Locate the cell with the specified text and output its [x, y] center coordinate. 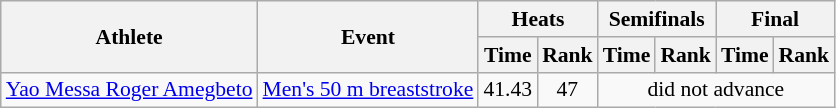
47 [568, 90]
41.43 [508, 90]
Athlete [130, 36]
Semifinals [657, 19]
did not advance [716, 90]
Heats [538, 19]
Yao Messa Roger Amegbeto [130, 90]
Men's 50 m breaststroke [368, 90]
Event [368, 36]
Final [775, 19]
